Output the (x, y) coordinate of the center of the cell containing the given text.  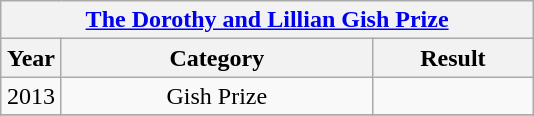
Result (452, 58)
Category (216, 58)
Year (32, 58)
The Dorothy and Lillian Gish Prize (268, 20)
Gish Prize (216, 96)
2013 (32, 96)
